Pinpoint the cell where the given text exists, returning its (X, Y) midpoint coordinate. 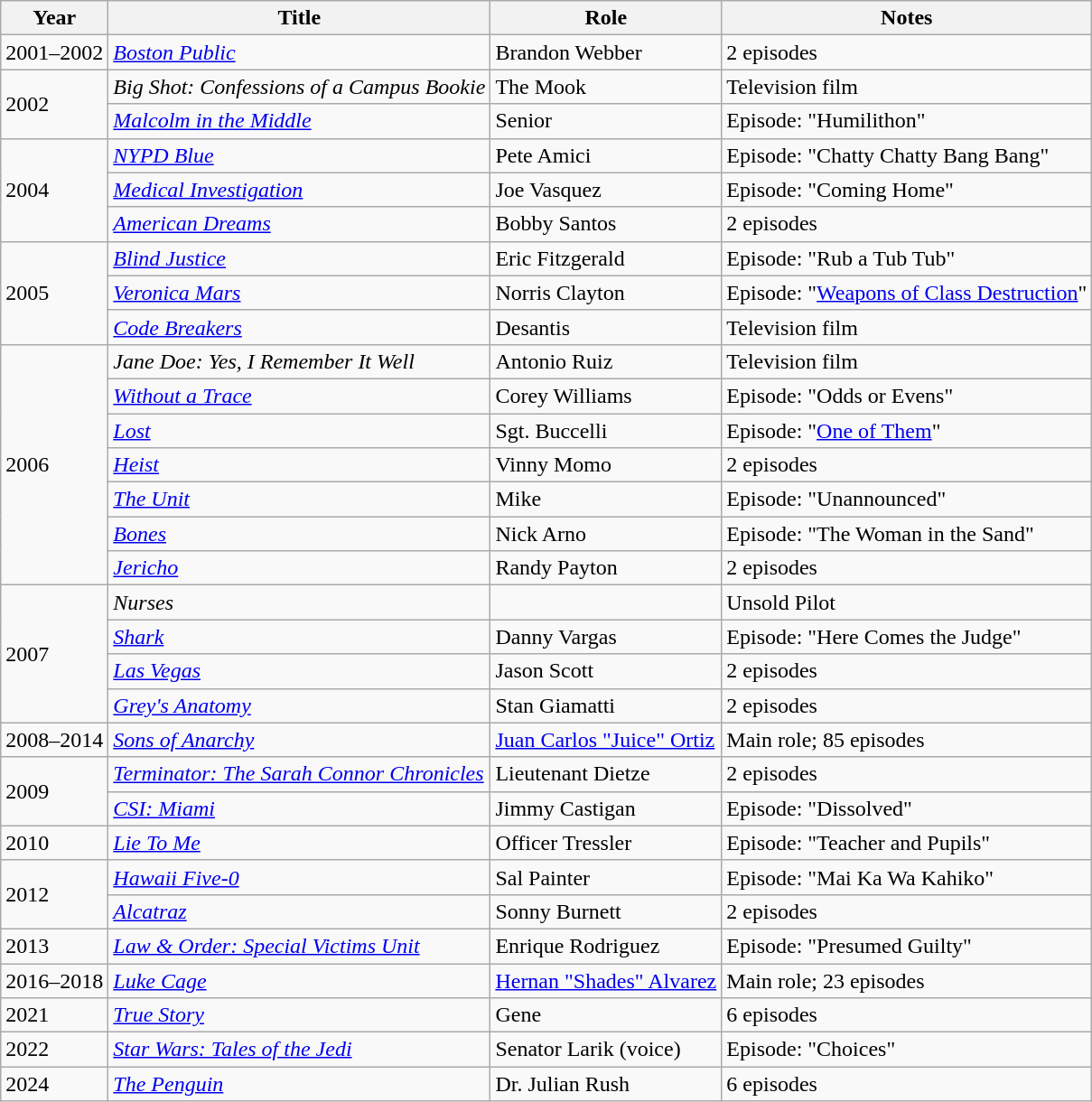
Jimmy Castigan (606, 808)
Las Vegas (300, 671)
Sons of Anarchy (300, 740)
Norris Clayton (606, 293)
Vinny Momo (606, 465)
Brandon Webber (606, 52)
Hernan "Shades" Alvarez (606, 980)
Episode: "Unannounced" (907, 500)
CSI: Miami (300, 808)
Senator Larik (voice) (606, 1050)
Danny Vargas (606, 637)
Unsold Pilot (907, 602)
Episode: "Dissolved" (907, 808)
Episode: "Choices" (907, 1050)
Shark (300, 637)
Jericho (300, 568)
2022 (54, 1050)
Jason Scott (606, 671)
Notes (907, 18)
Episode: "Odds or Evens" (907, 396)
Sgt. Buccelli (606, 431)
2009 (54, 791)
Dr. Julian Rush (606, 1084)
Episode: "Rub a Tub Tub" (907, 258)
2012 (54, 894)
Hawaii Five-0 (300, 877)
Antonio Ruiz (606, 361)
Episode: "Humilithon" (907, 121)
The Mook (606, 87)
Lieutenant Dietze (606, 774)
Bones (300, 534)
Lie To Me (300, 843)
Malcolm in the Middle (300, 121)
2016–2018 (54, 980)
Jane Doe: Yes, I Remember It Well (300, 361)
Bobby Santos (606, 224)
2008–2014 (54, 740)
Sonny Burnett (606, 911)
Heist (300, 465)
Medical Investigation (300, 190)
2010 (54, 843)
Desantis (606, 327)
Enrique Rodriguez (606, 946)
Role (606, 18)
Episode: "Teacher and Pupils" (907, 843)
Episode: "Coming Home" (907, 190)
Title (300, 18)
Eric Fitzgerald (606, 258)
2024 (54, 1084)
2004 (54, 190)
2002 (54, 104)
Nick Arno (606, 534)
Blind Justice (300, 258)
Terminator: The Sarah Connor Chronicles (300, 774)
Corey Williams (606, 396)
Joe Vasquez (606, 190)
Episode: "Chatty Chatty Bang Bang" (907, 155)
NYPD Blue (300, 155)
Code Breakers (300, 327)
The Unit (300, 500)
Gene (606, 1015)
2001–2002 (54, 52)
Stan Giamatti (606, 705)
2007 (54, 654)
Episode: "The Woman in the Sand" (907, 534)
Year (54, 18)
Mike (606, 500)
Boston Public (300, 52)
Main role; 23 episodes (907, 980)
Veronica Mars (300, 293)
American Dreams (300, 224)
Pete Amici (606, 155)
Officer Tressler (606, 843)
Law & Order: Special Victims Unit (300, 946)
Episode: "Presumed Guilty" (907, 946)
The Penguin (300, 1084)
2021 (54, 1015)
Sal Painter (606, 877)
Big Shot: Confessions of a Campus Bookie (300, 87)
Without a Trace (300, 396)
Luke Cage (300, 980)
Grey's Anatomy (300, 705)
Juan Carlos "Juice" Ortiz (606, 740)
Episode: "Mai Ka Wa Kahiko" (907, 877)
Randy Payton (606, 568)
Alcatraz (300, 911)
Episode: "Here Comes the Judge" (907, 637)
Star Wars: Tales of the Jedi (300, 1050)
2005 (54, 293)
Episode: "One of Them" (907, 431)
Senior (606, 121)
Nurses (300, 602)
Episode: "Weapons of Class Destruction" (907, 293)
2006 (54, 464)
Main role; 85 episodes (907, 740)
Lost (300, 431)
True Story (300, 1015)
2013 (54, 946)
